Return (X, Y) of the center of cell containing provided text 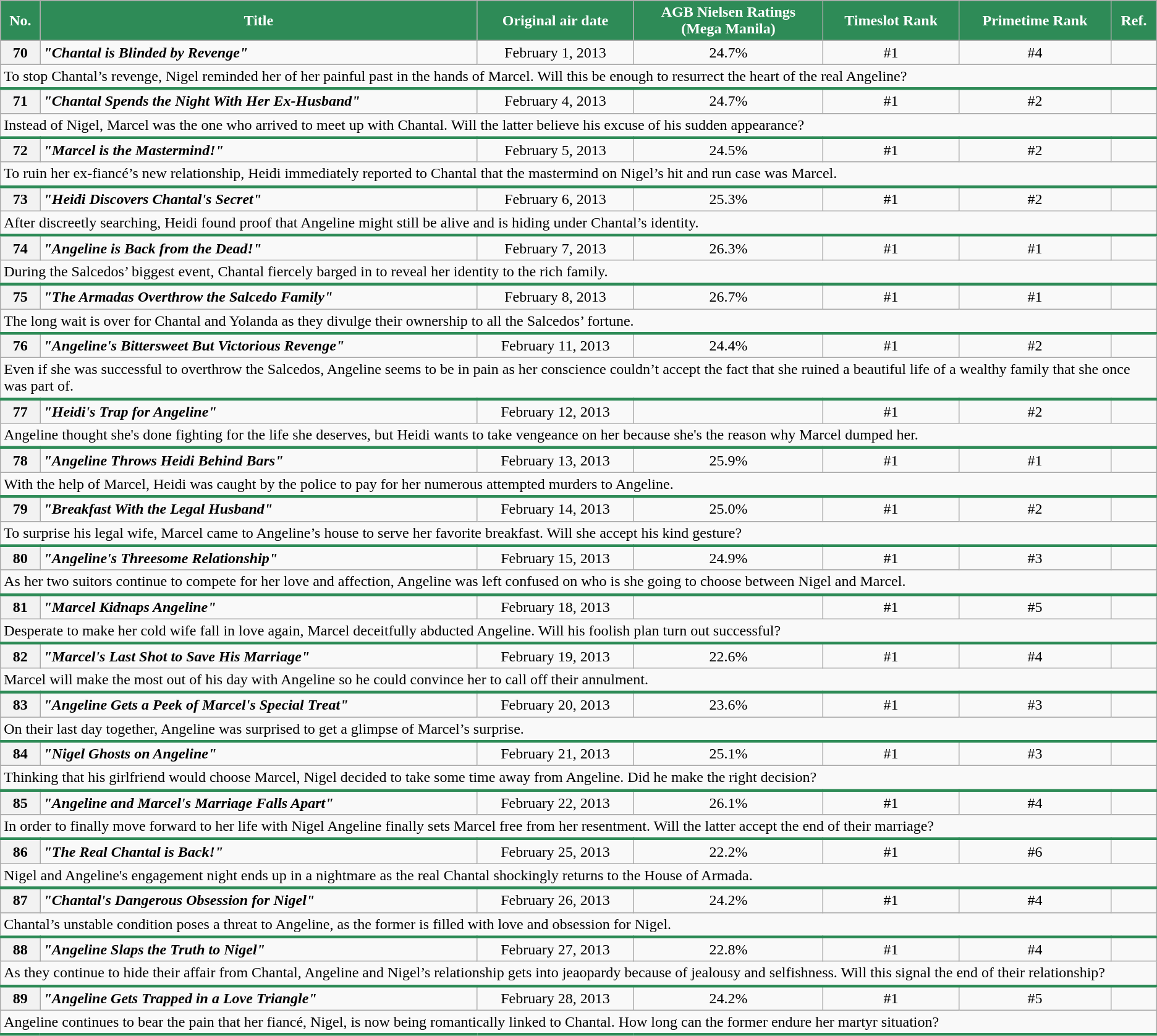
26.7% (728, 297)
"Chantal is Blinded by Revenge" (258, 53)
February 25, 2013 (555, 851)
February 13, 2013 (555, 460)
25.9% (728, 460)
February 1, 2013 (555, 53)
26.3% (728, 248)
Title (258, 21)
To ruin her ex-fiancé’s new relationship, Heidi immediately reported to Chantal that the mastermind on Nigel’s hit and run case was Marcel. (578, 174)
Timeslot Rank (891, 21)
Primetime Rank (1035, 21)
February 6, 2013 (555, 199)
On their last day together, Angeline was surprised to get a glimpse of Marcel’s surprise. (578, 729)
87 (20, 900)
78 (20, 460)
"Angeline Gets a Peek of Marcel's Special Treat" (258, 705)
73 (20, 199)
"Marcel is the Mastermind!" (258, 150)
89 (20, 998)
February 11, 2013 (555, 346)
"Angeline is Back from the Dead!" (258, 248)
24.9% (728, 558)
The long wait is over for Chantal and Yolanda as they divulge their ownership to all the Salcedos’ fortune. (578, 321)
Original air date (555, 21)
During the Salcedos’ biggest event, Chantal fiercely barged in to reveal her identity to the rich family. (578, 272)
February 14, 2013 (555, 509)
"Chantal's Dangerous Obsession for Nigel" (258, 900)
74 (20, 248)
February 27, 2013 (555, 949)
Marcel will make the most out of his day with Angeline so he could convince her to call off their annulment. (578, 680)
AGB Nielsen Ratings(Mega Manila) (728, 21)
25.1% (728, 754)
24.5% (728, 150)
"Angeline's Bittersweet But Victorious Revenge" (258, 346)
"Heidi Discovers Chantal's Secret" (258, 199)
February 4, 2013 (555, 101)
"Angeline Throws Heidi Behind Bars" (258, 460)
February 8, 2013 (555, 297)
February 21, 2013 (555, 754)
76 (20, 346)
"The Armadas Overthrow the Salcedo Family" (258, 297)
22.2% (728, 851)
26.1% (728, 802)
With the help of Marcel, Heidi was caught by the police to pay for her numerous attempted murders to Angeline. (578, 485)
"Marcel Kidnaps Angeline" (258, 607)
75 (20, 297)
86 (20, 851)
82 (20, 656)
Chantal’s unstable condition poses a threat to Angeline, as the former is filled with love and obsession for Nigel. (578, 925)
80 (20, 558)
February 18, 2013 (555, 607)
72 (20, 150)
February 12, 2013 (555, 411)
#6 (1035, 851)
February 7, 2013 (555, 248)
83 (20, 705)
23.6% (728, 705)
Thinking that his girlfriend would choose Marcel, Nigel decided to take some time away from Angeline. Did he make the right decision? (578, 778)
February 28, 2013 (555, 998)
25.0% (728, 509)
85 (20, 802)
"Heidi's Trap for Angeline" (258, 411)
To surprise his legal wife, Marcel came to Angeline’s house to serve her favorite breakfast. Will she accept his kind gesture? (578, 533)
88 (20, 949)
79 (20, 509)
81 (20, 607)
"Marcel's Last Shot to Save His Marriage" (258, 656)
22.6% (728, 656)
"Chantal Spends the Night With Her Ex-Husband" (258, 101)
"Breakfast With the Legal Husband" (258, 509)
"Angeline Slaps the Truth to Nigel" (258, 949)
February 19, 2013 (555, 656)
Desperate to make her cold wife fall in love again, Marcel deceitfully abducted Angeline. Will his foolish plan turn out successful? (578, 631)
Ref. (1134, 21)
77 (20, 411)
As her two suitors continue to compete for her love and affection, Angeline was left confused on who is she going to choose between Nigel and Marcel. (578, 582)
February 22, 2013 (555, 802)
"Angeline's Threesome Relationship" (258, 558)
February 20, 2013 (555, 705)
84 (20, 754)
70 (20, 53)
"Angeline Gets Trapped in a Love Triangle" (258, 998)
Instead of Nigel, Marcel was the one who arrived to meet up with Chantal. Will the latter believe his excuse of his sudden appearance? (578, 125)
February 26, 2013 (555, 900)
No. (20, 21)
22.8% (728, 949)
24.4% (728, 346)
71 (20, 101)
"Nigel Ghosts on Angeline" (258, 754)
Nigel and Angeline's engagement night ends up in a nightmare as the real Chantal shockingly returns to the House of Armada. (578, 876)
"Angeline and Marcel's Marriage Falls Apart" (258, 802)
25.3% (728, 199)
February 15, 2013 (555, 558)
"The Real Chantal is Back!" (258, 851)
February 5, 2013 (555, 150)
After discreetly searching, Heidi found proof that Angeline might still be alive and is hiding under Chantal’s identity. (578, 223)
